Return (x, y) of the center of cell containing provided text 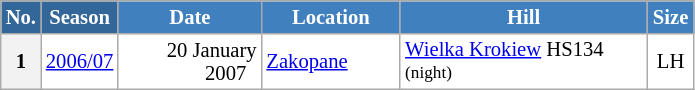
No. (21, 16)
Size (670, 16)
LH (670, 61)
Hill (524, 16)
Location (330, 16)
Wielka Krokiew HS134 (night) (524, 61)
1 (21, 61)
20 January 2007 (190, 61)
2006/07 (80, 61)
Season (80, 16)
Zakopane (330, 61)
Date (190, 16)
